For the text-containing cell, return its midpoint in (x, y) coordinate format. 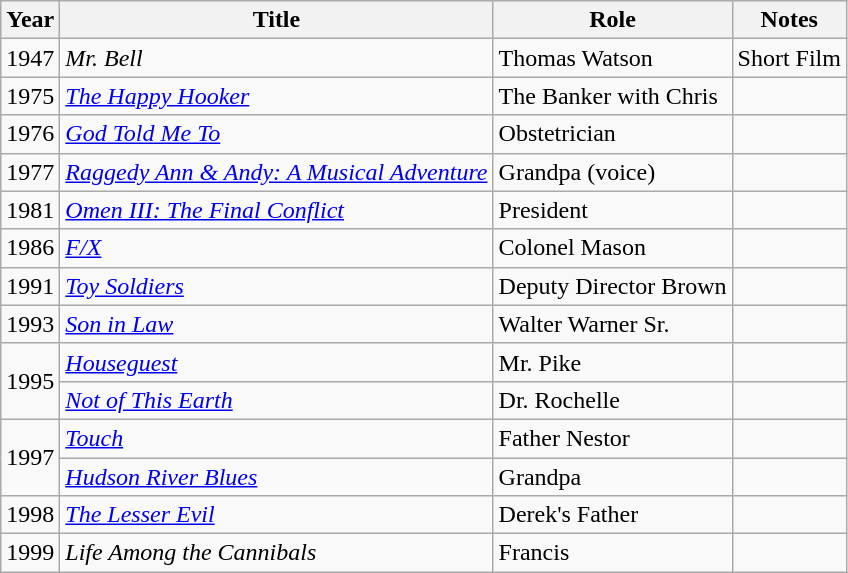
Deputy Director Brown (612, 286)
Francis (612, 553)
Title (276, 20)
Year (30, 20)
Touch (276, 438)
Mr. Bell (276, 58)
The Banker with Chris (612, 96)
Dr. Rochelle (612, 400)
F/X (276, 248)
1947 (30, 58)
Grandpa (612, 477)
Omen III: The Final Conflict (276, 210)
Hudson River Blues (276, 477)
1991 (30, 286)
The Lesser Evil (276, 515)
1986 (30, 248)
Notes (789, 20)
1998 (30, 515)
1977 (30, 172)
Not of This Earth (276, 400)
Colonel Mason (612, 248)
Raggedy Ann & Andy: A Musical Adventure (276, 172)
President (612, 210)
Father Nestor (612, 438)
Thomas Watson (612, 58)
Derek's Father (612, 515)
Short Film (789, 58)
1993 (30, 324)
Houseguest (276, 362)
God Told Me To (276, 134)
Life Among the Cannibals (276, 553)
Walter Warner Sr. (612, 324)
1975 (30, 96)
Mr. Pike (612, 362)
Toy Soldiers (276, 286)
1997 (30, 457)
1981 (30, 210)
Obstetrician (612, 134)
1976 (30, 134)
1999 (30, 553)
Role (612, 20)
Son in Law (276, 324)
Grandpa (voice) (612, 172)
The Happy Hooker (276, 96)
1995 (30, 381)
